Identify which cell holds the provided text, then report its [X, Y] central coordinate. 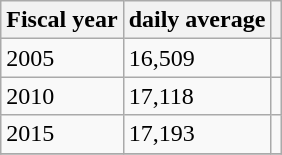
daily average [197, 20]
17,193 [197, 134]
17,118 [197, 96]
2005 [62, 58]
2010 [62, 96]
2015 [62, 134]
Fiscal year [62, 20]
16,509 [197, 58]
